Scan for the cell matching the given text and deliver its (X, Y) coordinate at center. 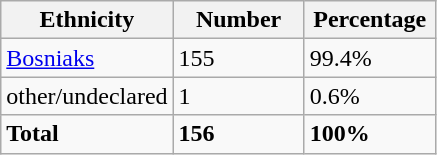
99.4% (370, 58)
Ethnicity (87, 20)
156 (238, 134)
100% (370, 134)
Percentage (370, 20)
Number (238, 20)
0.6% (370, 96)
155 (238, 58)
1 (238, 96)
other/undeclared (87, 96)
Total (87, 134)
Bosniaks (87, 58)
